Find where the given text appears and provide that cell's center as (X, Y) coordinate. 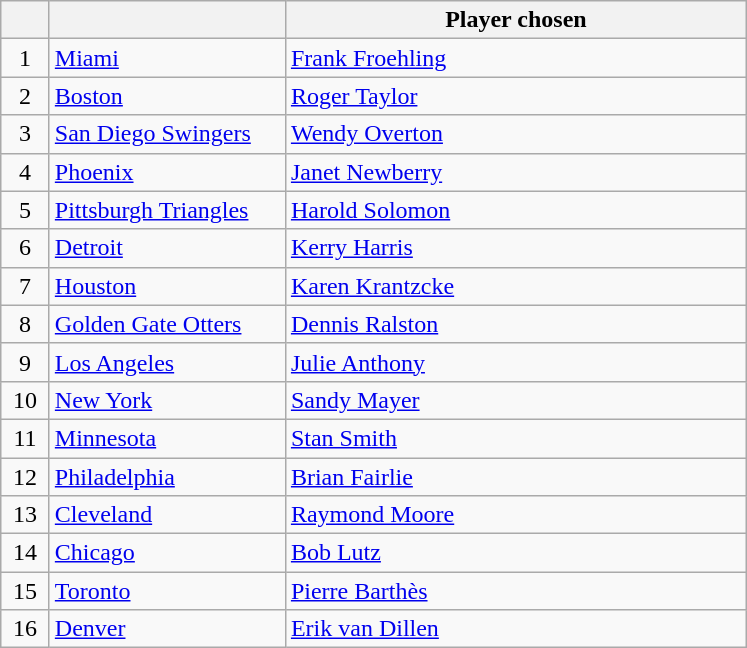
Karen Krantzcke (516, 286)
Golden Gate Otters (167, 324)
Denver (167, 629)
16 (26, 629)
Harold Solomon (516, 210)
Janet Newberry (516, 172)
8 (26, 324)
Dennis Ralston (516, 324)
Player chosen (516, 20)
Brian Fairlie (516, 477)
Detroit (167, 248)
Los Angeles (167, 362)
Frank Froehling (516, 58)
Houston (167, 286)
New York (167, 400)
1 (26, 58)
Toronto (167, 591)
Roger Taylor (516, 96)
San Diego Swingers (167, 134)
Stan Smith (516, 438)
Pittsburgh Triangles (167, 210)
Chicago (167, 553)
9 (26, 362)
Erik van Dillen (516, 629)
2 (26, 96)
10 (26, 400)
Sandy Mayer (516, 400)
Miami (167, 58)
Pierre Barthès (516, 591)
Phoenix (167, 172)
Cleveland (167, 515)
Kerry Harris (516, 248)
Minnesota (167, 438)
15 (26, 591)
7 (26, 286)
Boston (167, 96)
Philadelphia (167, 477)
Raymond Moore (516, 515)
12 (26, 477)
3 (26, 134)
4 (26, 172)
Wendy Overton (516, 134)
6 (26, 248)
11 (26, 438)
14 (26, 553)
Bob Lutz (516, 553)
Julie Anthony (516, 362)
13 (26, 515)
5 (26, 210)
